Scan for the cell matching the given text and deliver its (x, y) coordinate at center. 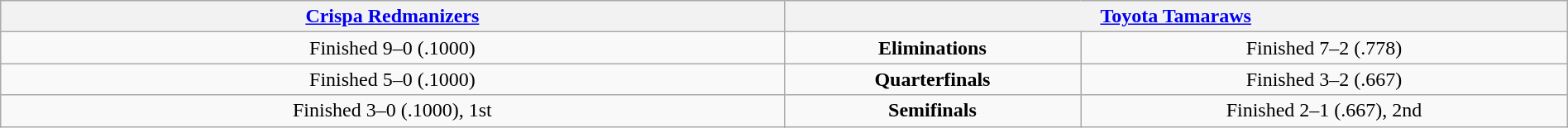
Finished 5–0 (.1000) (392, 79)
Semifinals (933, 111)
Crispa Redmanizers (392, 17)
Toyota Tamaraws (1176, 17)
Quarterfinals (933, 79)
Finished 3–0 (.1000), 1st (392, 111)
Eliminations (933, 48)
Finished 2–1 (.667), 2nd (1324, 111)
Finished 3–2 (.667) (1324, 79)
Finished 9–0 (.1000) (392, 48)
Finished 7–2 (.778) (1324, 48)
